Return [X, Y] of the center of cell containing provided text 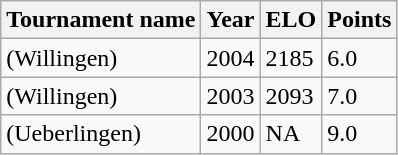
6.0 [360, 58]
NA [291, 134]
2185 [291, 58]
Points [360, 20]
2004 [230, 58]
7.0 [360, 96]
2003 [230, 96]
9.0 [360, 134]
ELO [291, 20]
2093 [291, 96]
Tournament name [101, 20]
Year [230, 20]
2000 [230, 134]
(Ueberlingen) [101, 134]
